Locate the cell with the specified text and output its [X, Y] center coordinate. 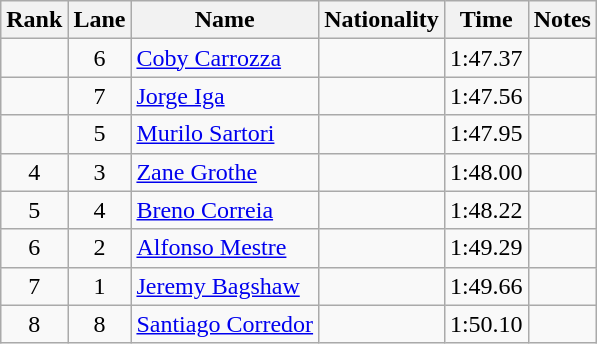
Coby Carrozza [225, 58]
Name [225, 20]
Breno Correia [225, 210]
Santiago Corredor [225, 324]
Jeremy Bagshaw [225, 286]
Alfonso Mestre [225, 248]
3 [100, 172]
1 [100, 286]
1:50.10 [486, 324]
Jorge Iga [225, 96]
1:47.56 [486, 96]
1:48.22 [486, 210]
1:47.37 [486, 58]
Nationality [382, 20]
Notes [562, 20]
1:48.00 [486, 172]
Lane [100, 20]
1:47.95 [486, 134]
1:49.66 [486, 286]
Rank [34, 20]
Time [486, 20]
2 [100, 248]
Zane Grothe [225, 172]
Murilo Sartori [225, 134]
1:49.29 [486, 248]
